From the cell containing the given text, extract its center point as (X, Y) coordinate. 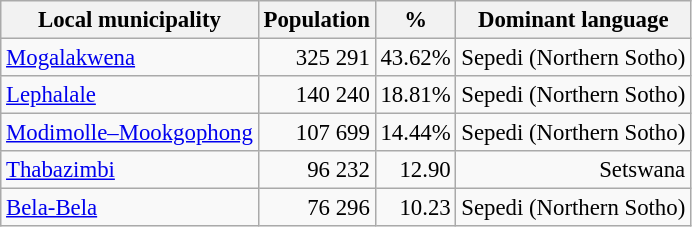
325 291 (316, 58)
Setswana (574, 170)
12.90 (416, 170)
76 296 (316, 208)
Bela-Bela (130, 208)
Mogalakwena (130, 58)
10.23 (416, 208)
96 232 (316, 170)
43.62% (416, 58)
Thabazimbi (130, 170)
107 699 (316, 133)
Local municipality (130, 20)
Population (316, 20)
18.81% (416, 95)
140 240 (316, 95)
% (416, 20)
Lephalale (130, 95)
Dominant language (574, 20)
14.44% (416, 133)
Modimolle–Mookgophong (130, 133)
